Search for the cell housing the specified text and yield its (x, y) center coordinate. 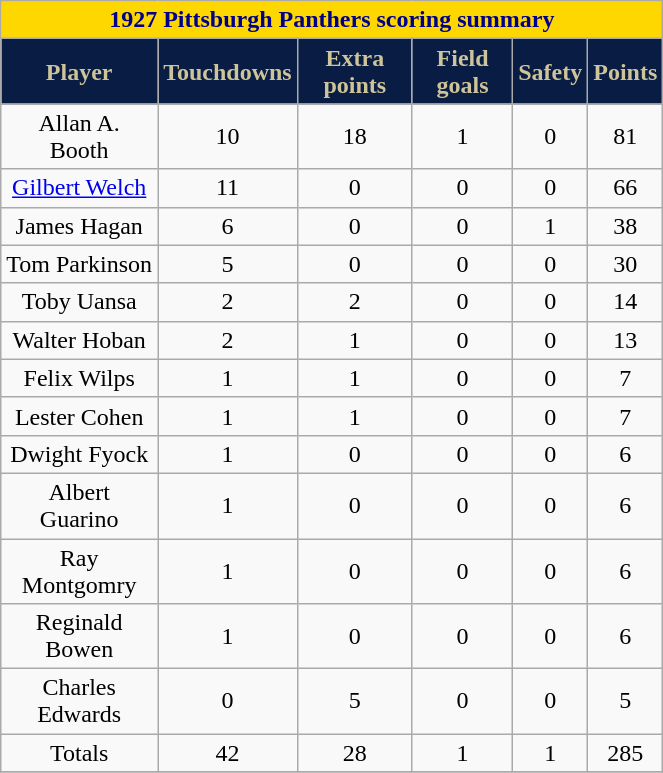
Player (80, 72)
James Hagan (80, 226)
Allan A. Booth (80, 136)
Ray Montgomry (80, 570)
Albert Guarino (80, 506)
Charles Edwards (80, 702)
Lester Cohen (80, 416)
81 (626, 136)
42 (228, 753)
13 (626, 340)
Safety (550, 72)
11 (228, 188)
Walter Hoban (80, 340)
Points (626, 72)
285 (626, 753)
Tom Parkinson (80, 264)
Extra points (354, 72)
Felix Wilps (80, 378)
18 (354, 136)
Totals (80, 753)
38 (626, 226)
66 (626, 188)
Touchdowns (228, 72)
1927 Pittsburgh Panthers scoring summary (332, 20)
Dwight Fyock (80, 454)
Field goals (462, 72)
10 (228, 136)
Gilbert Welch (80, 188)
Toby Uansa (80, 302)
14 (626, 302)
Reginald Bowen (80, 636)
30 (626, 264)
28 (354, 753)
